Find where the given text appears and provide that cell's center as [X, Y] coordinate. 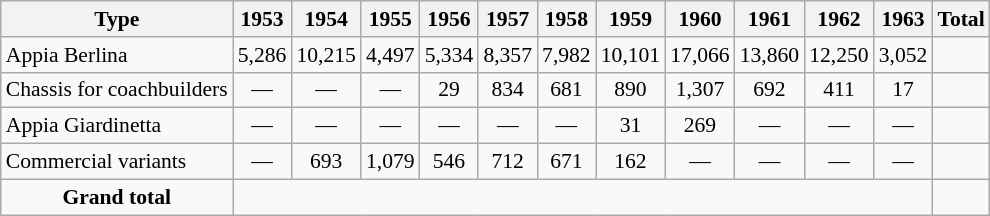
1959 [630, 19]
3,052 [904, 55]
1962 [838, 19]
Appia Berlina [117, 55]
1957 [508, 19]
1955 [390, 19]
Total [960, 19]
411 [838, 90]
13,860 [770, 55]
17,066 [700, 55]
17 [904, 90]
Chassis for coachbuilders [117, 90]
1960 [700, 19]
10,101 [630, 55]
1956 [450, 19]
693 [326, 162]
671 [566, 162]
5,334 [450, 55]
5,286 [262, 55]
1961 [770, 19]
546 [450, 162]
162 [630, 162]
890 [630, 90]
7,982 [566, 55]
712 [508, 162]
Commercial variants [117, 162]
1963 [904, 19]
8,357 [508, 55]
10,215 [326, 55]
269 [700, 126]
692 [770, 90]
1958 [566, 19]
Grand total [117, 197]
834 [508, 90]
31 [630, 126]
1,079 [390, 162]
4,497 [390, 55]
1953 [262, 19]
Type [117, 19]
12,250 [838, 55]
1,307 [700, 90]
Appia Giardinetta [117, 126]
681 [566, 90]
29 [450, 90]
1954 [326, 19]
